Pinpoint the cell where the given text exists, returning its [x, y] midpoint coordinate. 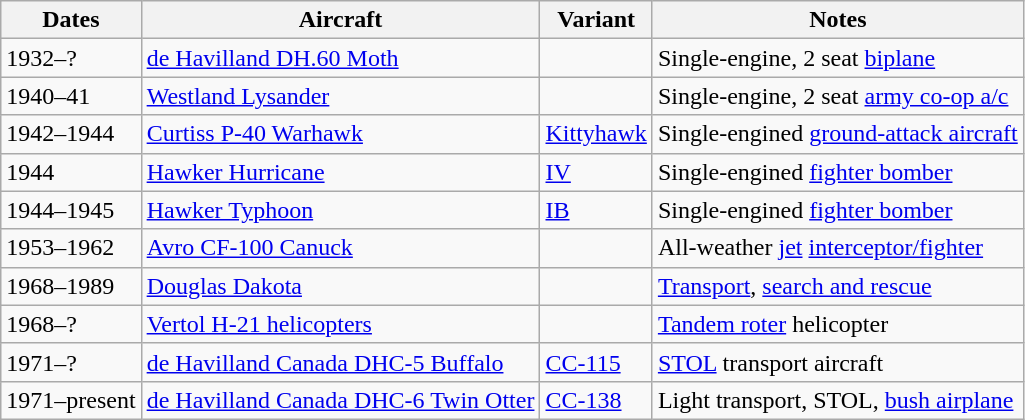
Notes [838, 20]
1940–41 [71, 96]
Transport, search and rescue [838, 286]
Light transport, STOL, bush airplane [838, 400]
1953–1962 [71, 248]
Douglas Dakota [340, 286]
de Havilland Canada DHC-6 Twin Otter [340, 400]
Vertol H-21 helicopters [340, 324]
1968–? [71, 324]
Single-engined ground-attack aircraft [838, 134]
Tandem roter helicopter [838, 324]
All-weather jet interceptor/fighter [838, 248]
CC-115 [596, 362]
Variant [596, 20]
1971–present [71, 400]
1932–? [71, 58]
Westland Lysander [340, 96]
1944 [71, 172]
Avro CF-100 Canuck [340, 248]
IV [596, 172]
Hawker Typhoon [340, 210]
de Havilland DH.60 Moth [340, 58]
1944–1945 [71, 210]
Hawker Hurricane [340, 172]
de Havilland Canada DHC-5 Buffalo [340, 362]
Single-engine, 2 seat army co-op a/c [838, 96]
1968–1989 [71, 286]
Curtiss P-40 Warhawk [340, 134]
Kittyhawk [596, 134]
Dates [71, 20]
1942–1944 [71, 134]
IB [596, 210]
CC-138 [596, 400]
Aircraft [340, 20]
Single-engine, 2 seat biplane [838, 58]
1971–? [71, 362]
STOL transport aircraft [838, 362]
